Return [X, Y] of the center of cell containing provided text 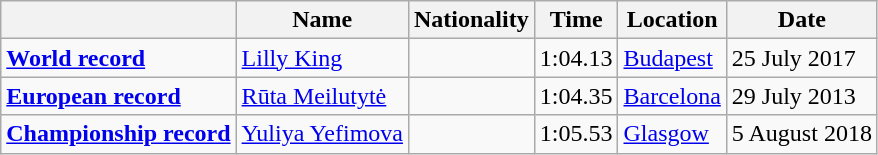
29 July 2013 [802, 96]
1:04.13 [576, 58]
25 July 2017 [802, 58]
Time [576, 20]
Name [322, 20]
Rūta Meilutytė [322, 96]
1:04.35 [576, 96]
Date [802, 20]
Championship record [118, 134]
Glasgow [672, 134]
1:05.53 [576, 134]
Barcelona [672, 96]
Budapest [672, 58]
Lilly King [322, 58]
Nationality [471, 20]
World record [118, 58]
Location [672, 20]
European record [118, 96]
Yuliya Yefimova [322, 134]
5 August 2018 [802, 134]
